For the text-containing cell, return its midpoint in (X, Y) coordinate format. 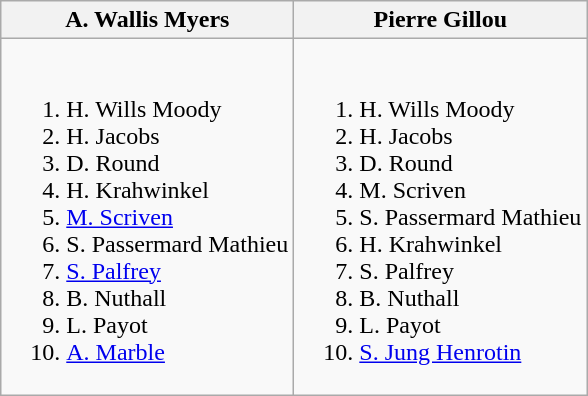
Pierre Gillou (440, 20)
H. Wills Moody H. Jacobs D. Round H. Krahwinkel M. Scriven S. Passermard Mathieu S. Palfrey B. Nuthall L. Payot A. Marble (148, 217)
A. Wallis Myers (148, 20)
H. Wills Moody H. Jacobs D. Round M. Scriven S. Passermard Mathieu H. Krahwinkel S. Palfrey B. Nuthall L. Payot S. Jung Henrotin (440, 217)
